Output the [x, y] coordinate of the center of the cell containing the given text.  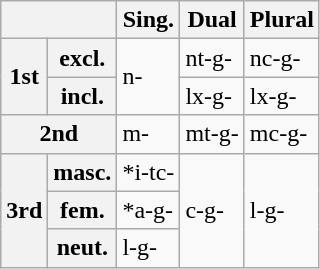
n- [148, 77]
nt-g- [212, 58]
Plural [282, 20]
incl. [82, 96]
*a-g- [148, 210]
Sing. [148, 20]
excl. [82, 58]
Dual [212, 20]
c-g- [212, 210]
2nd [59, 134]
masc. [82, 172]
nc-g- [282, 58]
*i-tc- [148, 172]
3rd [24, 210]
mt-g- [212, 134]
m- [148, 134]
neut. [82, 248]
1st [24, 77]
mc-g- [282, 134]
fem. [82, 210]
